Extract the [X, Y] coordinate from the center of the cell holding the provided text.  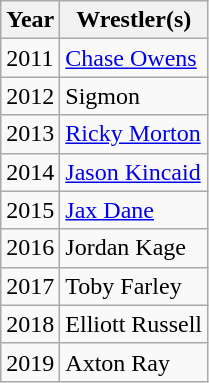
Toby Farley [134, 286]
2012 [30, 96]
Elliott Russell [134, 324]
Axton Ray [134, 362]
2018 [30, 324]
Jordan Kage [134, 248]
2013 [30, 134]
2019 [30, 362]
Jason Kincaid [134, 172]
Chase Owens [134, 58]
Ricky Morton [134, 134]
2014 [30, 172]
Wrestler(s) [134, 20]
Jax Dane [134, 210]
Year [30, 20]
2015 [30, 210]
2017 [30, 286]
Sigmon [134, 96]
2011 [30, 58]
2016 [30, 248]
